Identify which cell holds the provided text, then report its [x, y] central coordinate. 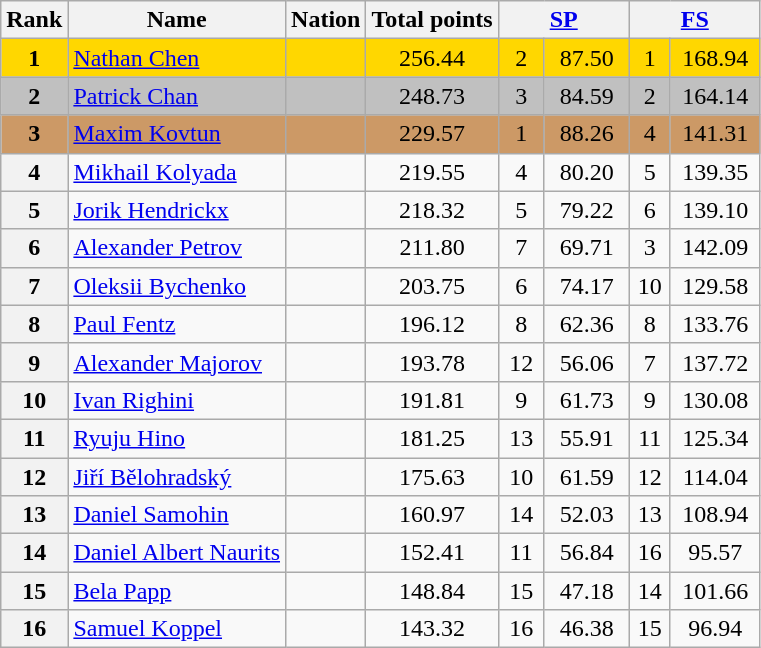
79.22 [586, 210]
95.57 [715, 553]
148.84 [432, 591]
56.84 [586, 553]
164.14 [715, 96]
218.32 [432, 210]
129.58 [715, 286]
160.97 [432, 515]
Maxim Kovtun [177, 134]
229.57 [432, 134]
Alexander Majorov [177, 362]
62.36 [586, 324]
Rank [34, 20]
141.31 [715, 134]
Ivan Righini [177, 400]
139.10 [715, 210]
55.91 [586, 438]
142.09 [715, 248]
74.17 [586, 286]
Patrick Chan [177, 96]
256.44 [432, 58]
69.71 [586, 248]
46.38 [586, 629]
Ryuju Hino [177, 438]
139.35 [715, 172]
Oleksii Bychenko [177, 286]
FS [694, 20]
196.12 [432, 324]
SP [564, 20]
152.41 [432, 553]
130.08 [715, 400]
88.26 [586, 134]
175.63 [432, 477]
211.80 [432, 248]
168.94 [715, 58]
Samuel Koppel [177, 629]
80.20 [586, 172]
Jorik Hendrickx [177, 210]
52.03 [586, 515]
101.66 [715, 591]
87.50 [586, 58]
Bela Papp [177, 591]
Total points [432, 20]
114.04 [715, 477]
203.75 [432, 286]
96.94 [715, 629]
Mikhail Kolyada [177, 172]
Paul Fentz [177, 324]
Nation [326, 20]
56.06 [586, 362]
Jiří Bělohradský [177, 477]
191.81 [432, 400]
248.73 [432, 96]
108.94 [715, 515]
47.18 [586, 591]
193.78 [432, 362]
Name [177, 20]
181.25 [432, 438]
137.72 [715, 362]
Daniel Albert Naurits [177, 553]
84.59 [586, 96]
Daniel Samohin [177, 515]
61.59 [586, 477]
143.32 [432, 629]
Nathan Chen [177, 58]
Alexander Petrov [177, 248]
125.34 [715, 438]
219.55 [432, 172]
133.76 [715, 324]
61.73 [586, 400]
